Locate the cell with the specified text and output its [x, y] center coordinate. 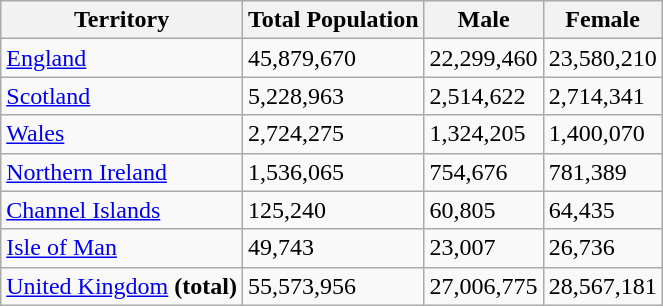
Northern Ireland [122, 172]
Total Population [333, 20]
754,676 [484, 172]
England [122, 58]
64,435 [602, 210]
55,573,956 [333, 286]
45,879,670 [333, 58]
United Kingdom (total) [122, 286]
2,714,341 [602, 96]
Scotland [122, 96]
23,580,210 [602, 58]
49,743 [333, 248]
1,324,205 [484, 134]
23,007 [484, 248]
1,536,065 [333, 172]
125,240 [333, 210]
26,736 [602, 248]
2,724,275 [333, 134]
Isle of Man [122, 248]
60,805 [484, 210]
781,389 [602, 172]
Female [602, 20]
28,567,181 [602, 286]
22,299,460 [484, 58]
Male [484, 20]
Wales [122, 134]
1,400,070 [602, 134]
Channel Islands [122, 210]
Territory [122, 20]
27,006,775 [484, 286]
2,514,622 [484, 96]
5,228,963 [333, 96]
